Identify which cell holds the provided text, then report its [X, Y] central coordinate. 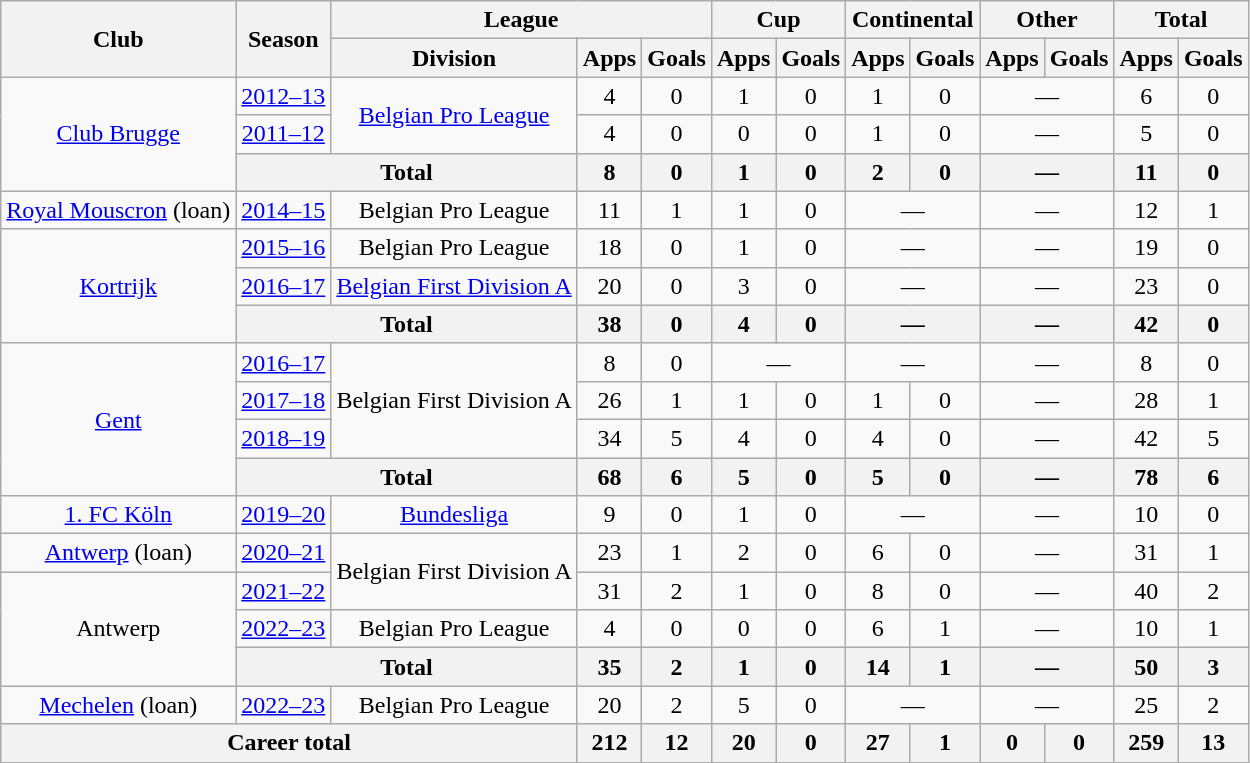
Season [284, 39]
Career total [290, 743]
18 [609, 248]
2011–12 [284, 134]
Other [1047, 20]
40 [1146, 591]
2020–21 [284, 553]
1. FC Köln [118, 515]
Antwerp (loan) [118, 553]
Cup [778, 20]
34 [609, 438]
68 [609, 477]
Club [118, 39]
2012–13 [284, 96]
13 [1213, 743]
2017–18 [284, 400]
19 [1146, 248]
78 [1146, 477]
259 [1146, 743]
Division [454, 58]
14 [878, 667]
38 [609, 324]
Mechelen (loan) [118, 705]
212 [609, 743]
Royal Mouscron (loan) [118, 210]
2018–19 [284, 438]
25 [1146, 705]
Bundesliga [454, 515]
26 [609, 400]
35 [609, 667]
2015–16 [284, 248]
2014–15 [284, 210]
2019–20 [284, 515]
27 [878, 743]
Continental [913, 20]
50 [1146, 667]
Antwerp [118, 629]
Club Brugge [118, 134]
2021–22 [284, 591]
28 [1146, 400]
League [522, 20]
Kortrijk [118, 286]
9 [609, 515]
Gent [118, 419]
